Locate the cell with the specified text and output its [X, Y] center coordinate. 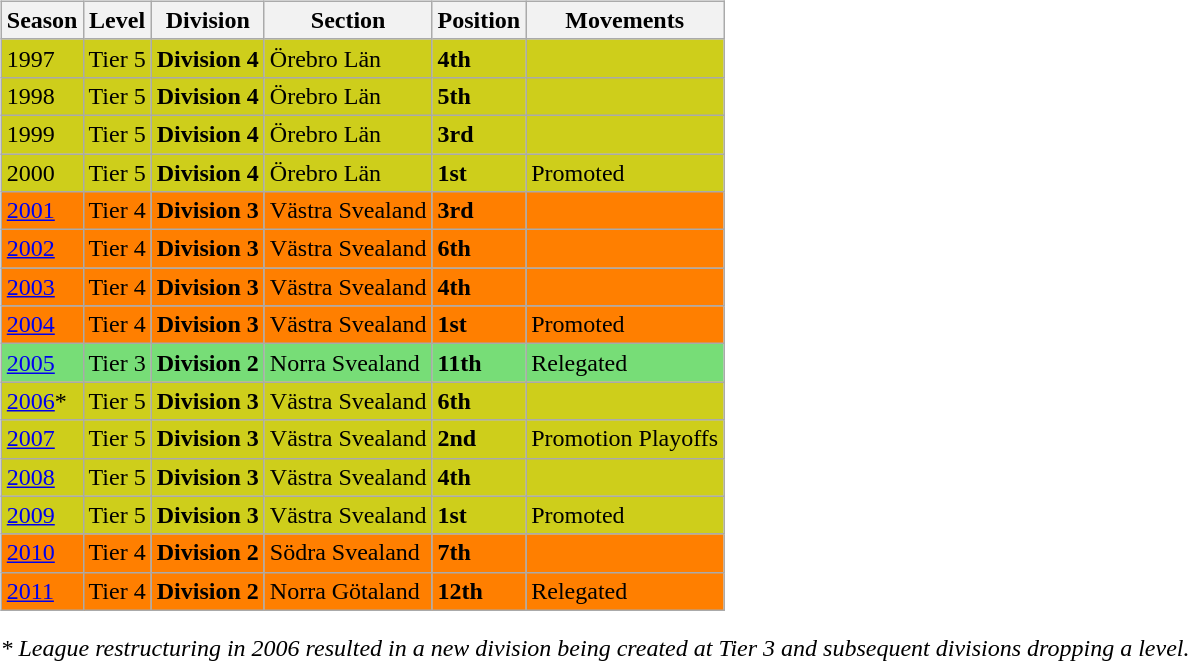
2003 [42, 287]
1997 [42, 58]
12th [479, 591]
2005 [42, 363]
11th [479, 363]
Movements [625, 20]
Norra Götaland [348, 591]
2004 [42, 325]
Promotion Playoffs [625, 439]
2007 [42, 439]
2001 [42, 211]
2nd [479, 439]
Norra Svealand [348, 363]
Section [348, 20]
5th [479, 96]
Division [208, 20]
Level [117, 20]
2008 [42, 477]
1999 [42, 134]
Season [42, 20]
Tier 3 [117, 363]
Position [479, 20]
7th [479, 553]
2006* [42, 401]
1998 [42, 96]
2010 [42, 553]
2000 [42, 173]
2002 [42, 249]
2011 [42, 591]
Södra Svealand [348, 553]
2009 [42, 515]
